For the text-containing cell, return its midpoint in (x, y) coordinate format. 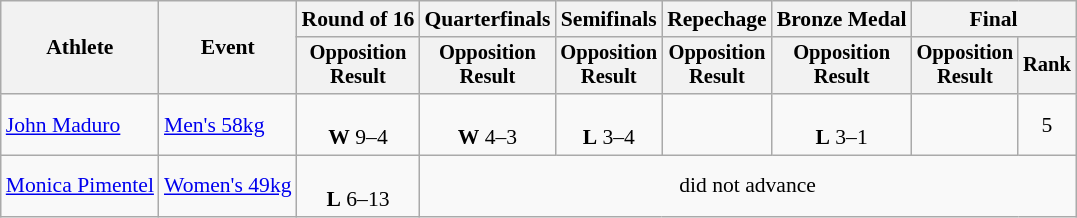
Quarterfinals (487, 19)
Event (228, 48)
5 (1047, 124)
Repechage (717, 19)
Round of 16 (358, 19)
John Maduro (80, 124)
Bronze Medal (842, 19)
Men's 58kg (228, 124)
L 6–13 (358, 186)
Women's 49kg (228, 186)
Rank (1047, 66)
W 9–4 (358, 124)
L 3–4 (608, 124)
Final (994, 19)
L 3–1 (842, 124)
W 4–3 (487, 124)
Semifinals (608, 19)
did not advance (747, 186)
Athlete (80, 48)
Monica Pimentel (80, 186)
